From the cell containing the given text, extract its center point as (x, y) coordinate. 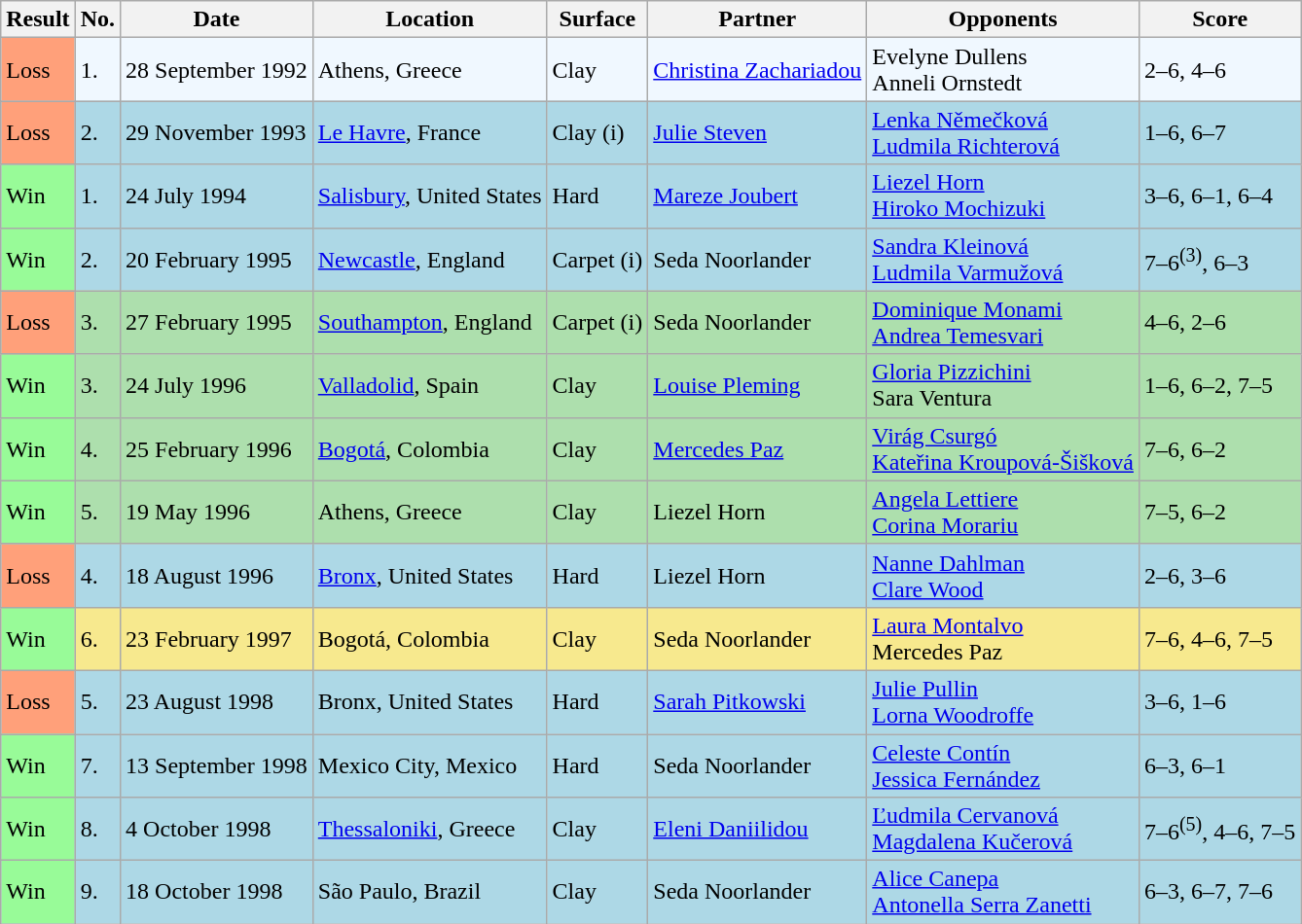
Evelyne Dullens Anneli Ornstedt (1003, 70)
No. (97, 19)
Dominique Monami Andrea Temesvari (1003, 323)
Sarah Pitkowski (757, 702)
7–6(5), 4–6, 7–5 (1219, 829)
Julie Pullin Lorna Woodroffe (1003, 702)
Salisbury, United States (430, 196)
20 February 1995 (217, 259)
1–6, 6–2, 7–5 (1219, 385)
7–6(3), 6–3 (1219, 259)
Clay (i) (597, 132)
Location (430, 19)
9. (97, 893)
6. (97, 638)
Eleni Daniilidou (757, 829)
23 February 1997 (217, 638)
23 August 1998 (217, 702)
Virág Csurgó Kateřina Kroupová-Šišková (1003, 449)
Liezel Horn Hiroko Mochizuki (1003, 196)
28 September 1992 (217, 70)
Alice Canepa Antonella Serra Zanetti (1003, 893)
Mexico City, Mexico (430, 764)
Le Havre, France (430, 132)
18 August 1996 (217, 576)
3–6, 6–1, 6–4 (1219, 196)
São Paulo, Brazil (430, 893)
7–5, 6–2 (1219, 512)
13 September 1998 (217, 764)
Angela Lettiere Corina Morariu (1003, 512)
3–6, 1–6 (1219, 702)
1–6, 6–7 (1219, 132)
6–3, 6–7, 7–6 (1219, 893)
27 February 1995 (217, 323)
Julie Steven (757, 132)
Score (1219, 19)
4–6, 2–6 (1219, 323)
Lenka Němečková Ludmila Richterová (1003, 132)
Louise Pleming (757, 385)
24 July 1994 (217, 196)
7–6, 4–6, 7–5 (1219, 638)
6–3, 6–1 (1219, 764)
Valladolid, Spain (430, 385)
Nanne Dahlman Clare Wood (1003, 576)
Opponents (1003, 19)
Gloria Pizzichini Sara Ventura (1003, 385)
2–6, 3–6 (1219, 576)
Sandra Kleinová Ludmila Varmužová (1003, 259)
8. (97, 829)
Ľudmila Cervanová Magdalena Kučerová (1003, 829)
Newcastle, England (430, 259)
29 November 1993 (217, 132)
Result (38, 19)
Surface (597, 19)
25 February 1996 (217, 449)
18 October 1998 (217, 893)
2–6, 4–6 (1219, 70)
7. (97, 764)
Mareze Joubert (757, 196)
Partner (757, 19)
19 May 1996 (217, 512)
Date (217, 19)
Mercedes Paz (757, 449)
Thessaloniki, Greece (430, 829)
Laura Montalvo Mercedes Paz (1003, 638)
Christina Zachariadou (757, 70)
7–6, 6–2 (1219, 449)
24 July 1996 (217, 385)
4 October 1998 (217, 829)
Southampton, England (430, 323)
Celeste Contín Jessica Fernández (1003, 764)
